Provide the [x, y] coordinate of the cell's center where the given text is located.  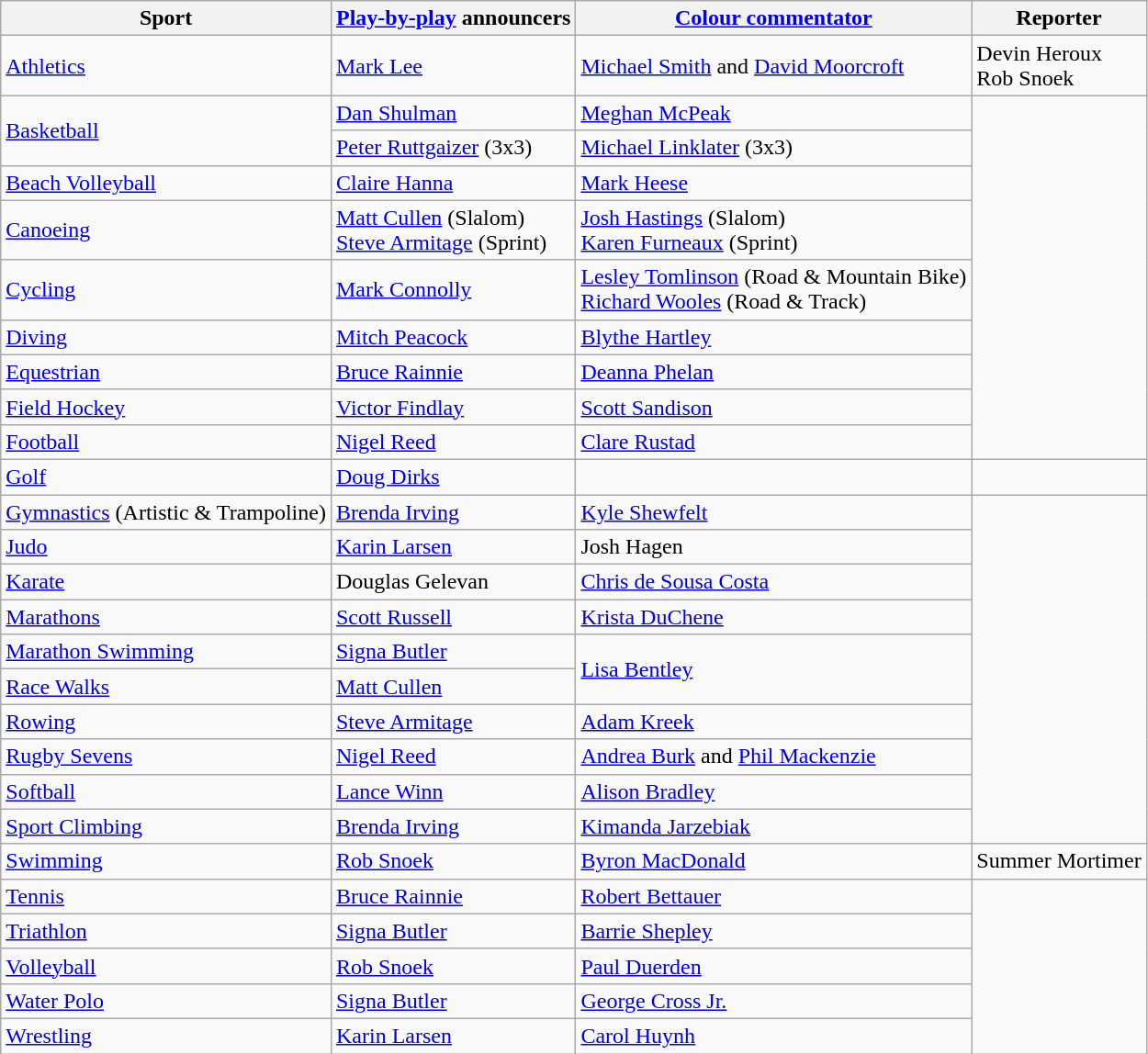
Race Walks [166, 687]
Meghan McPeak [773, 113]
Sport [166, 18]
Marathons [166, 617]
Volleyball [166, 966]
Marathon Swimming [166, 652]
Victor Findlay [453, 407]
Wrestling [166, 1036]
Lesley Tomlinson (Road & Mountain Bike)Richard Wooles (Road & Track) [773, 290]
George Cross Jr. [773, 1001]
Matt Cullen [453, 687]
Douglas Gelevan [453, 582]
Golf [166, 477]
Swimming [166, 861]
Lisa Bentley [773, 669]
Michael Smith and David Moorcroft [773, 66]
Krista DuChene [773, 617]
Adam Kreek [773, 722]
Carol Huynh [773, 1036]
Football [166, 442]
Tennis [166, 896]
Athletics [166, 66]
Alison Bradley [773, 791]
Rowing [166, 722]
Diving [166, 337]
Steve Armitage [453, 722]
Lance Winn [453, 791]
Triathlon [166, 931]
Scott Sandison [773, 407]
Dan Shulman [453, 113]
Scott Russell [453, 617]
Cycling [166, 290]
Judo [166, 547]
Beach Volleyball [166, 183]
Andrea Burk and Phil Mackenzie [773, 757]
Colour commentator [773, 18]
Summer Mortimer [1059, 861]
Clare Rustad [773, 442]
Karate [166, 582]
Matt Cullen (Slalom)Steve Armitage (Sprint) [453, 230]
Kyle Shewfelt [773, 511]
Deanna Phelan [773, 372]
Play-by-play announcers [453, 18]
Kimanda Jarzebiak [773, 826]
Blythe Hartley [773, 337]
Gymnastics (Artistic & Trampoline) [166, 511]
Sport Climbing [166, 826]
Chris de Sousa Costa [773, 582]
Josh Hastings (Slalom)Karen Furneaux (Sprint) [773, 230]
Mark Connolly [453, 290]
Softball [166, 791]
Devin HerouxRob Snoek [1059, 66]
Josh Hagen [773, 547]
Mark Lee [453, 66]
Robert Bettauer [773, 896]
Mark Heese [773, 183]
Canoeing [166, 230]
Paul Duerden [773, 966]
Byron MacDonald [773, 861]
Peter Ruttgaizer (3x3) [453, 148]
Claire Hanna [453, 183]
Michael Linklater (3x3) [773, 148]
Rugby Sevens [166, 757]
Reporter [1059, 18]
Water Polo [166, 1001]
Doug Dirks [453, 477]
Mitch Peacock [453, 337]
Field Hockey [166, 407]
Basketball [166, 130]
Equestrian [166, 372]
Barrie Shepley [773, 931]
